Output the (x, y) coordinate of the center of the cell containing the given text.  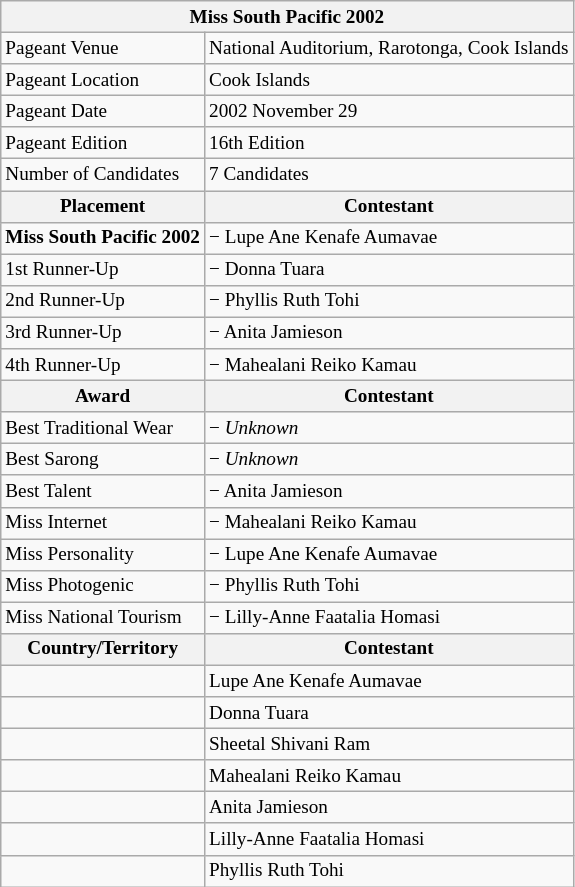
− Donna Tuara (389, 270)
3rd Runner-Up (103, 333)
Placement (103, 206)
Pageant Location (103, 80)
Phyllis Ruth Tohi (389, 871)
Award (103, 396)
Lilly-Anne Faatalia Homasi (389, 839)
National Auditorium, Rarotonga, Cook Islands (389, 48)
− Lilly-Anne Faatalia Homasi (389, 618)
Miss Photogenic (103, 586)
Miss Personality (103, 554)
4th Runner-Up (103, 365)
Pageant Venue (103, 48)
Anita Jamieson (389, 808)
Pageant Date (103, 111)
Best Traditional Wear (103, 428)
Number of Candidates (103, 175)
Mahealani Reiko Kamau (389, 776)
2002 November 29 (389, 111)
Best Talent (103, 491)
Pageant Edition (103, 143)
7 Candidates (389, 175)
Country/Territory (103, 649)
Miss Internet (103, 523)
Lupe Ane Kenafe Aumavae (389, 681)
16th Edition (389, 143)
Donna Tuara (389, 713)
2nd Runner-Up (103, 301)
1st Runner-Up (103, 270)
Best Sarong (103, 460)
Cook Islands (389, 80)
Sheetal Shivani Ram (389, 744)
Miss National Tourism (103, 618)
